Return the [X, Y] coordinate for the center point of the cell that contains the specified text.  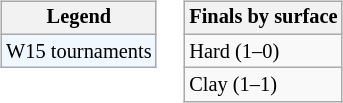
W15 tournaments [78, 51]
Legend [78, 18]
Hard (1–0) [263, 51]
Finals by surface [263, 18]
Clay (1–1) [263, 85]
